Return (X, Y) of the center of cell containing provided text 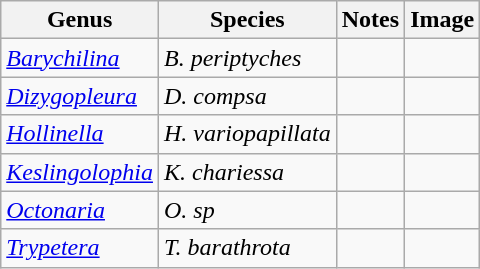
D. compsa (247, 96)
Genus (80, 20)
Keslingolophia (80, 172)
Hollinella (80, 134)
Notes (370, 20)
Trypetera (80, 248)
Image (442, 20)
K. chariessa (247, 172)
B. periptyches (247, 58)
T. barathrota (247, 248)
Barychilina (80, 58)
Dizygopleura (80, 96)
Octonaria (80, 210)
Species (247, 20)
H. variopapillata (247, 134)
O. sp (247, 210)
